Find where the given text appears and provide that cell's center as [x, y] coordinate. 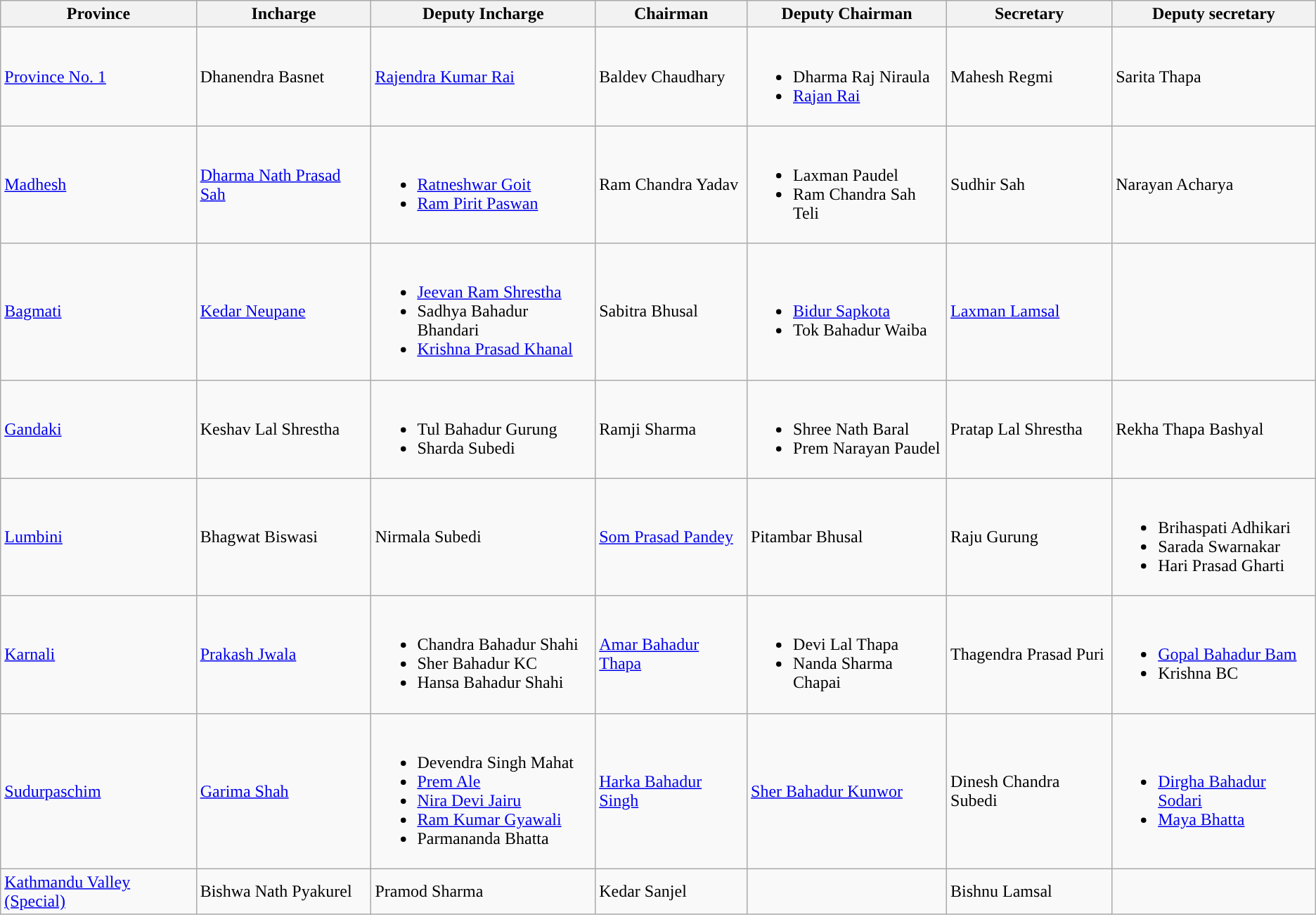
Dhanendra Basnet [284, 77]
Rajendra Kumar Rai [484, 77]
Raju Gurung [1029, 537]
Bhagwat Biswasi [284, 537]
Deputy Incharge [484, 14]
Madhesh [98, 184]
Ratneshwar GoitRam Pirit Paswan [484, 184]
Dharma Nath Prasad Sah [284, 184]
Bagmati [98, 312]
Sabitra Bhusal [671, 312]
Dinesh Chandra Subedi [1029, 791]
Rekha Thapa Bashyal [1214, 429]
Sarita Thapa [1214, 77]
Pratap Lal Shrestha [1029, 429]
Pitambar Bhusal [847, 537]
Devendra Singh MahatPrem AleNira Devi JairuRam Kumar GyawaliParmananda Bhatta [484, 791]
Bidur SapkotaTok Bahadur Waiba [847, 312]
Laxman Lamsal [1029, 312]
Ram Chandra Yadav [671, 184]
Chandra Bahadur ShahiSher Bahadur KCHansa Bahadur Shahi [484, 654]
Deputy Chairman [847, 14]
Brihaspati AdhikariSarada SwarnakarHari Prasad Gharti [1214, 537]
Bishnu Lamsal [1029, 892]
Lumbini [98, 537]
Mahesh Regmi [1029, 77]
Devi Lal ThapaNanda Sharma Chapai [847, 654]
Kathmandu Valley (Special) [98, 892]
Dirgha Bahadur SodariMaya Bhatta [1214, 791]
Harka Bahadur Singh [671, 791]
Amar Bahadur Thapa [671, 654]
Narayan Acharya [1214, 184]
Ramji Sharma [671, 429]
Chairman [671, 14]
Dharma Raj NiraulaRajan Rai [847, 77]
Shree Nath BaralPrem Narayan Paudel [847, 429]
Bishwa Nath Pyakurel [284, 892]
Sudhir Sah [1029, 184]
Som Prasad Pandey [671, 537]
Baldev Chaudhary [671, 77]
Thagendra Prasad Puri [1029, 654]
Gandaki [98, 429]
Gopal Bahadur BamKrishna BC [1214, 654]
Province [98, 14]
Nirmala Subedi [484, 537]
Secretary [1029, 14]
Sher Bahadur Kunwor [847, 791]
Pramod Sharma [484, 892]
Deputy secretary [1214, 14]
Prakash Jwala [284, 654]
Sudurpaschim [98, 791]
Keshav Lal Shrestha [284, 429]
Garima Shah [284, 791]
Province No. 1 [98, 77]
Tul Bahadur GurungSharda Subedi [484, 429]
Kedar Sanjel [671, 892]
Karnali [98, 654]
Laxman PaudelRam Chandra Sah Teli [847, 184]
Incharge [284, 14]
Jeevan Ram ShresthaSadhya Bahadur BhandariKrishna Prasad Khanal [484, 312]
Kedar Neupane [284, 312]
